Return the [x, y] coordinate for the center point of the cell that contains the specified text.  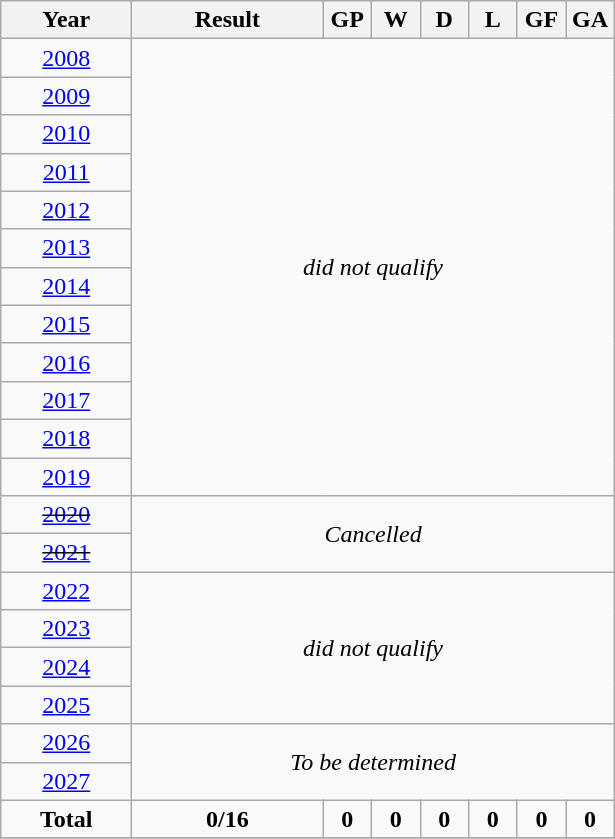
2023 [66, 629]
2025 [66, 705]
2009 [66, 96]
2026 [66, 743]
0/16 [228, 819]
2011 [66, 172]
2020 [66, 515]
Result [228, 20]
2015 [66, 324]
GP [348, 20]
2021 [66, 553]
2022 [66, 591]
Year [66, 20]
2010 [66, 134]
2014 [66, 286]
2027 [66, 781]
2018 [66, 438]
Cancelled [373, 534]
2017 [66, 400]
Total [66, 819]
GF [542, 20]
To be determined [373, 762]
2019 [66, 477]
2008 [66, 58]
2013 [66, 248]
L [494, 20]
2012 [66, 210]
2016 [66, 362]
2024 [66, 667]
GA [590, 20]
W [396, 20]
D [444, 20]
